Pinpoint the cell where the given text exists, returning its [X, Y] midpoint coordinate. 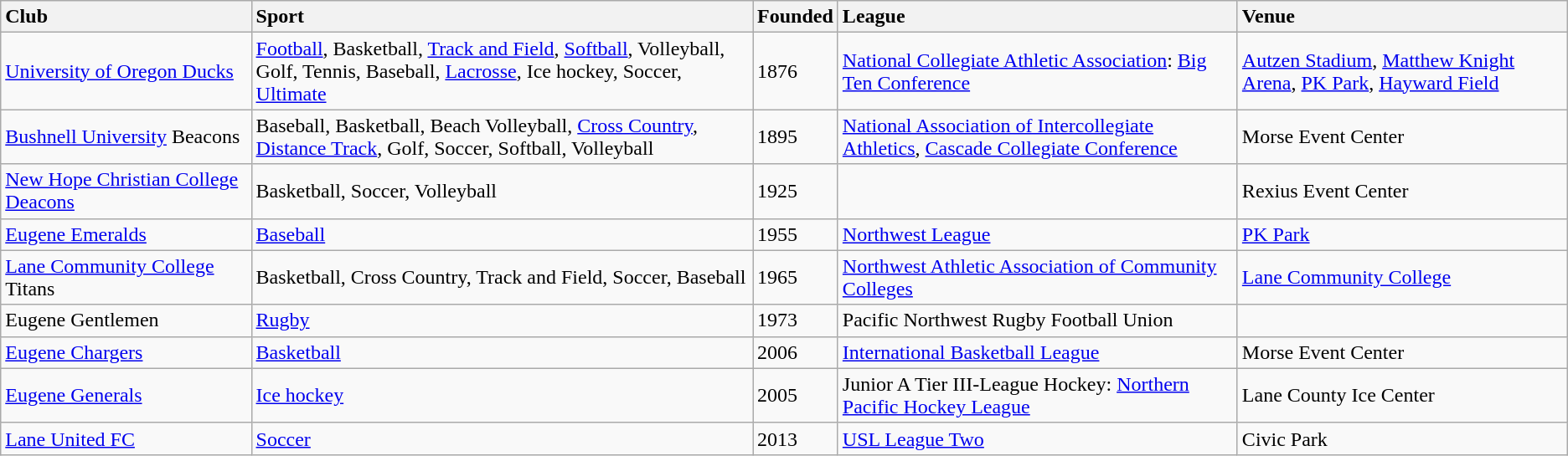
Lane County Ice Center [1402, 395]
Rugby [503, 320]
National Association of Intercollegiate Athletics, Cascade Collegiate Conference [1037, 137]
Eugene Generals [126, 395]
USL League Two [1037, 438]
Baseball [503, 234]
1876 [796, 71]
1925 [796, 191]
New Hope Christian College Deacons [126, 191]
Lane United FC [126, 438]
International Basketball League [1037, 352]
Football, Basketball, Track and Field, Softball, Volleyball, Golf, Tennis, Baseball, Lacrosse, Ice hockey, Soccer, Ultimate [503, 71]
PK Park [1402, 234]
Pacific Northwest Rugby Football Union [1037, 320]
Eugene Gentlemen [126, 320]
Ice hockey [503, 395]
Rexius Event Center [1402, 191]
1973 [796, 320]
Venue [1402, 17]
Eugene Chargers [126, 352]
Civic Park [1402, 438]
Basketball [503, 352]
1965 [796, 278]
Sport [503, 17]
2013 [796, 438]
1955 [796, 234]
Northwest League [1037, 234]
League [1037, 17]
Club [126, 17]
Soccer [503, 438]
2006 [796, 352]
Eugene Emeralds [126, 234]
National Collegiate Athletic Association: Big Ten Conference [1037, 71]
Basketball, Cross Country, Track and Field, Soccer, Baseball [503, 278]
Autzen Stadium, Matthew Knight Arena, PK Park, Hayward Field [1402, 71]
University of Oregon Ducks [126, 71]
2005 [796, 395]
Northwest Athletic Association of Community Colleges [1037, 278]
Lane Community College [1402, 278]
1895 [796, 137]
Lane Community College Titans [126, 278]
Junior A Tier III-League Hockey: Northern Pacific Hockey League [1037, 395]
Founded [796, 17]
Basketball, Soccer, Volleyball [503, 191]
Bushnell University Beacons [126, 137]
Baseball, Basketball, Beach Volleyball, Cross Country, Distance Track, Golf, Soccer, Softball, Volleyball [503, 137]
